Locate the cell with the specified text and output its (X, Y) center coordinate. 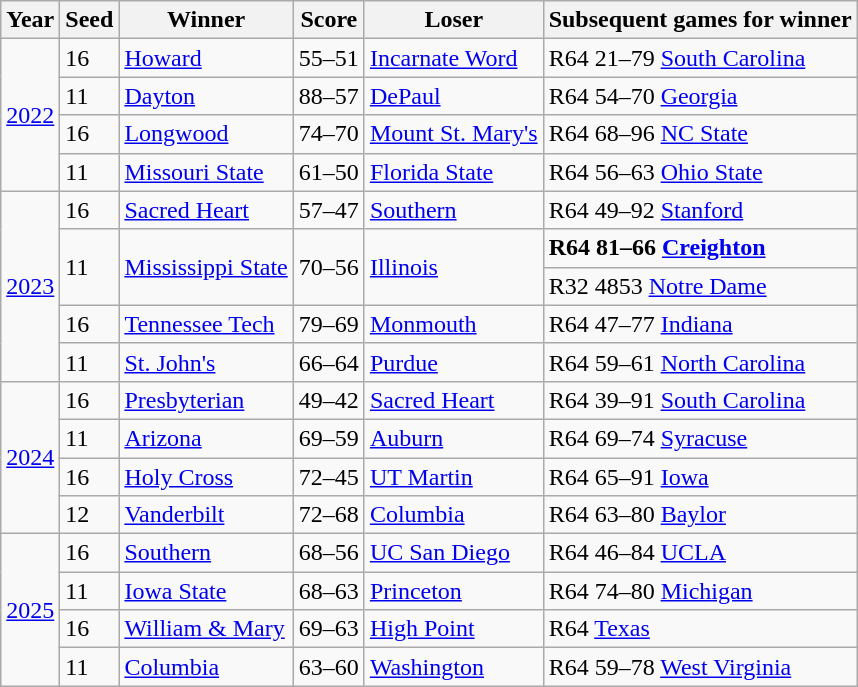
Illinois (454, 267)
2024 (30, 457)
66–64 (328, 362)
R64 Texas (700, 629)
R64 54–70 Georgia (700, 96)
Score (328, 20)
49–42 (328, 400)
R64 81–66 Creighton (700, 248)
R64 56–63 Ohio State (700, 172)
Tennessee Tech (206, 324)
UT Martin (454, 477)
R64 59–78 West Virginia (700, 667)
Purdue (454, 362)
Mount St. Mary's (454, 134)
Monmouth (454, 324)
72–68 (328, 515)
88–57 (328, 96)
High Point (454, 629)
Dayton (206, 96)
Missouri State (206, 172)
R64 65–91 Iowa (700, 477)
R64 46–84 UCLA (700, 553)
61–50 (328, 172)
Longwood (206, 134)
R64 47–77 Indiana (700, 324)
R64 63–80 Baylor (700, 515)
Seed (90, 20)
2025 (30, 610)
Mississippi State (206, 267)
Presbyterian (206, 400)
DePaul (454, 96)
69–63 (328, 629)
70–56 (328, 267)
Arizona (206, 438)
Winner (206, 20)
55–51 (328, 58)
Loser (454, 20)
R64 68–96 NC State (700, 134)
R64 49–92 Stanford (700, 210)
R32 4853 Notre Dame (700, 286)
Iowa State (206, 591)
Subsequent games for winner (700, 20)
Year (30, 20)
68–56 (328, 553)
12 (90, 515)
Holy Cross (206, 477)
Washington (454, 667)
57–47 (328, 210)
79–69 (328, 324)
R64 74–80 Michigan (700, 591)
R64 21–79 South Carolina (700, 58)
R64 39–91 South Carolina (700, 400)
Vanderbilt (206, 515)
Incarnate Word (454, 58)
63–60 (328, 667)
2023 (30, 286)
69–59 (328, 438)
St. John's (206, 362)
Princeton (454, 591)
R64 69–74 Syracuse (700, 438)
UC San Diego (454, 553)
72–45 (328, 477)
2022 (30, 115)
R64 59–61 North Carolina (700, 362)
Howard (206, 58)
74–70 (328, 134)
Auburn (454, 438)
68–63 (328, 591)
Florida State (454, 172)
William & Mary (206, 629)
